Capture the cell that displays the provided text and extract its (x, y) central coordinate. 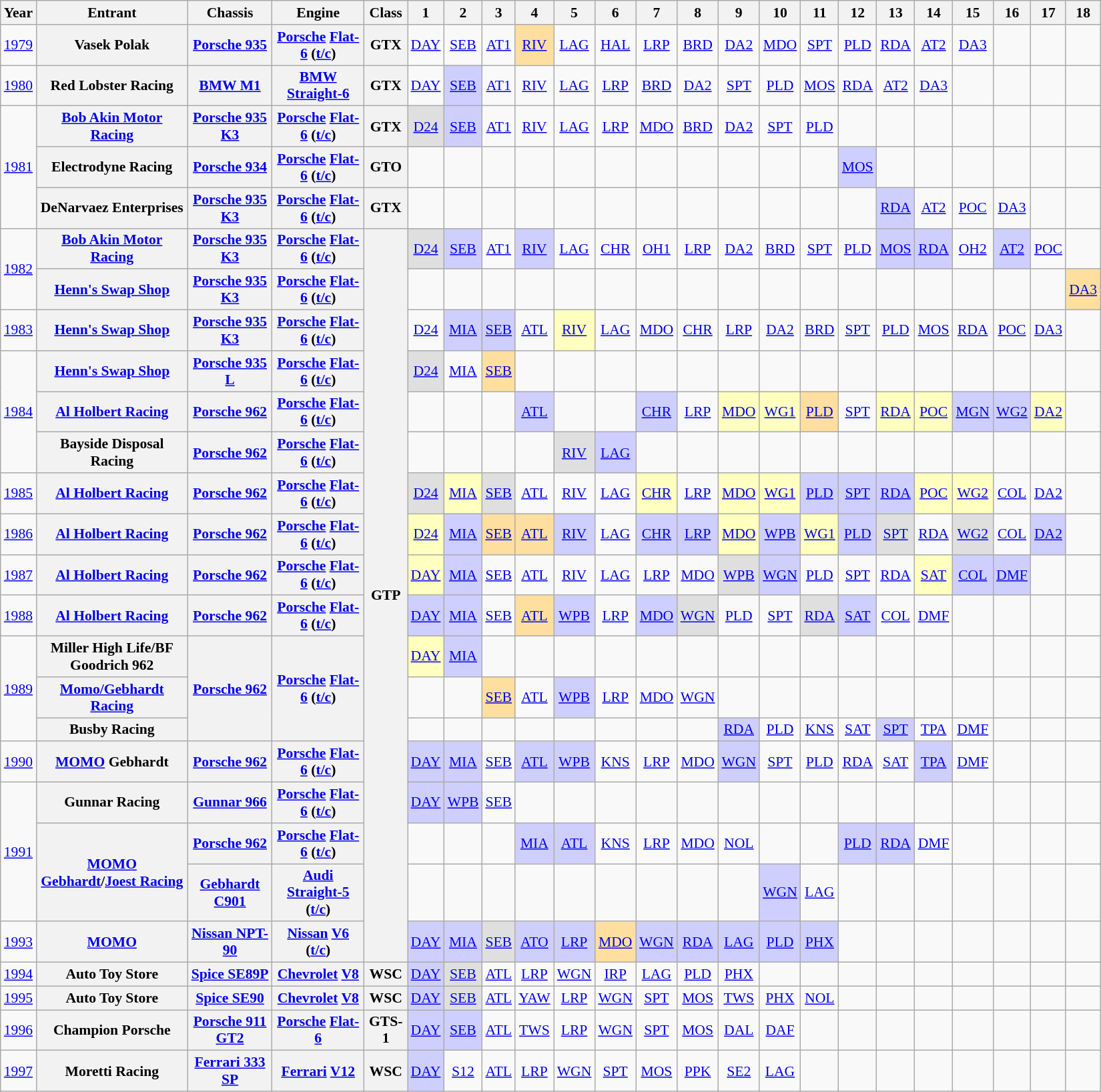
8 (698, 13)
S12 (463, 1071)
1979 (19, 45)
MGN (973, 412)
Spice SE89P (230, 975)
18 (1083, 13)
MOMO Gebhardt/Joest Racing (112, 873)
1997 (19, 1071)
Champion Porsche (112, 1030)
GTP (386, 595)
Engine (318, 13)
Class (386, 13)
1981 (19, 167)
1989 (19, 689)
1 (426, 13)
Porsche 911 GT2 (230, 1030)
DeNarvaez Enterprises (112, 208)
1991 (19, 853)
11 (819, 13)
Ferrari V12 (318, 1071)
1994 (19, 975)
Nissan NPT-90 (230, 942)
1982 (19, 269)
7 (657, 13)
13 (895, 13)
2 (463, 13)
3 (498, 13)
1983 (19, 331)
HAL (615, 45)
PPK (698, 1071)
Vasek Polak (112, 45)
DAL (739, 1030)
6 (615, 13)
1986 (19, 534)
Gebhardt C901 (230, 893)
Entrant (112, 13)
SE2 (739, 1071)
Gunnar Racing (112, 803)
Audi Straight-5 (t/c) (318, 893)
ATO (534, 942)
1988 (19, 616)
Porsche Flat-6 (318, 1030)
12 (858, 13)
BMW M1 (230, 85)
1984 (19, 412)
Chassis (230, 13)
15 (973, 13)
10 (780, 13)
Year (19, 13)
GTS-1 (386, 1030)
Porsche 935 L (230, 371)
YAW (534, 998)
BMW Straight-6 (318, 85)
MOMO Gebhardt (112, 762)
Spice SE90 (230, 998)
Miller High Life/BF Goodrich 962 (112, 656)
Ferrari 333 SP (230, 1071)
Porsche 934 (230, 167)
Nissan V6 (t/c) (318, 942)
1995 (19, 998)
5 (575, 13)
GTO (386, 167)
OH2 (973, 248)
4 (534, 13)
Red Lobster Racing (112, 85)
1993 (19, 942)
16 (1012, 13)
9 (739, 13)
Moretti Racing (112, 1071)
Busby Racing (112, 730)
IRP (615, 975)
1996 (19, 1030)
OH1 (657, 248)
Bayside Disposal Racing (112, 452)
17 (1048, 13)
1985 (19, 494)
1990 (19, 762)
1980 (19, 85)
1987 (19, 575)
MOMO (112, 942)
Gunnar 966 (230, 803)
Electrodyne Racing (112, 167)
Porsche 935 (230, 45)
DAF (780, 1030)
Momo/Gebhardt Racing (112, 698)
14 (934, 13)
